Scan for the cell matching the given text and deliver its (x, y) coordinate at center. 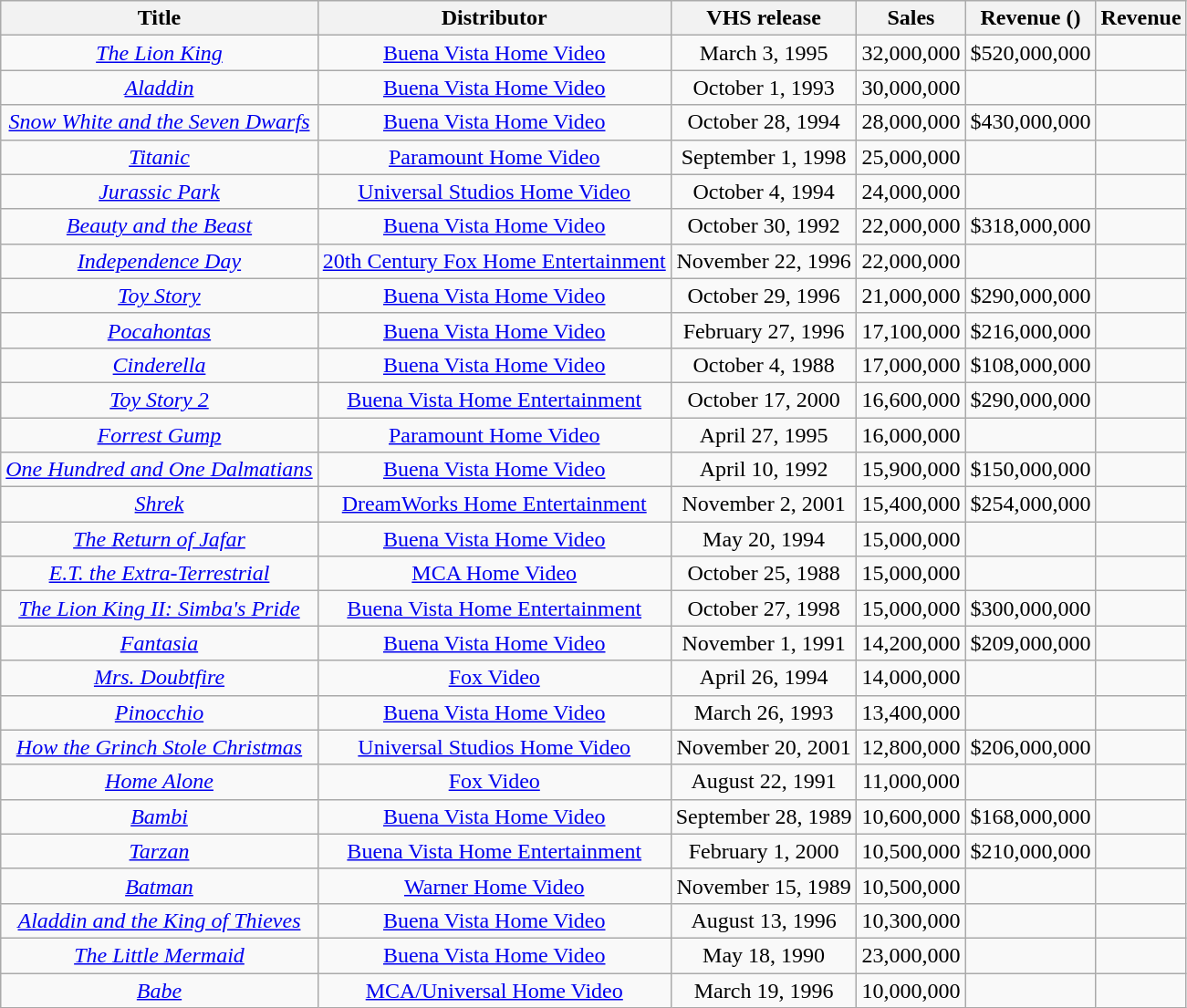
November 15, 1989 (764, 886)
February 1, 2000 (764, 851)
August 13, 1996 (764, 920)
April 10, 1992 (764, 470)
$430,000,000 (1031, 122)
VHS release (764, 18)
Titanic (159, 157)
32,000,000 (911, 53)
Shrek (159, 504)
15,400,000 (911, 504)
$216,000,000 (1031, 330)
October 4, 1994 (764, 192)
May 18, 1990 (764, 955)
September 1, 1998 (764, 157)
16,600,000 (911, 400)
How the Grinch Stole Christmas (159, 747)
28,000,000 (911, 122)
October 30, 1992 (764, 226)
Title (159, 18)
Sales (911, 18)
DreamWorks Home Entertainment (495, 504)
10,600,000 (911, 816)
March 26, 1993 (764, 712)
Aladdin (159, 88)
May 20, 1994 (764, 539)
$150,000,000 (1031, 470)
14,000,000 (911, 678)
March 19, 1996 (764, 990)
25,000,000 (911, 157)
September 28, 1989 (764, 816)
13,400,000 (911, 712)
The Little Mermaid (159, 955)
Jurassic Park (159, 192)
Snow White and the Seven Dwarfs (159, 122)
Tarzan (159, 851)
$168,000,000 (1031, 816)
21,000,000 (911, 296)
October 4, 1988 (764, 365)
August 22, 1991 (764, 782)
November 2, 2001 (764, 504)
April 27, 1995 (764, 435)
March 3, 1995 (764, 53)
17,100,000 (911, 330)
Batman (159, 886)
MCA/Universal Home Video (495, 990)
MCA Home Video (495, 574)
11,000,000 (911, 782)
15,900,000 (911, 470)
Babe (159, 990)
Home Alone (159, 782)
The Return of Jafar (159, 539)
$209,000,000 (1031, 643)
Pinocchio (159, 712)
Beauty and the Beast (159, 226)
24,000,000 (911, 192)
12,800,000 (911, 747)
Fantasia (159, 643)
10,000,000 (911, 990)
$210,000,000 (1031, 851)
E.T. the Extra-Terrestrial (159, 574)
November 20, 2001 (764, 747)
October 1, 1993 (764, 88)
Distributor (495, 18)
October 28, 1994 (764, 122)
Revenue (1140, 18)
Toy Story (159, 296)
November 1, 1991 (764, 643)
10,300,000 (911, 920)
14,200,000 (911, 643)
16,000,000 (911, 435)
The Lion King II: Simba's Pride (159, 608)
$108,000,000 (1031, 365)
$300,000,000 (1031, 608)
Bambi (159, 816)
Pocahontas (159, 330)
20th Century Fox Home Entertainment (495, 261)
October 17, 2000 (764, 400)
October 29, 1996 (764, 296)
October 25, 1988 (764, 574)
17,000,000 (911, 365)
$206,000,000 (1031, 747)
Toy Story 2 (159, 400)
Mrs. Doubtfire (159, 678)
Cinderella (159, 365)
$318,000,000 (1031, 226)
$254,000,000 (1031, 504)
November 22, 1996 (764, 261)
One Hundred and One Dalmatians (159, 470)
Warner Home Video (495, 886)
Independence Day (159, 261)
30,000,000 (911, 88)
April 26, 1994 (764, 678)
Forrest Gump (159, 435)
February 27, 1996 (764, 330)
23,000,000 (911, 955)
Revenue () (1031, 18)
The Lion King (159, 53)
Aladdin and the King of Thieves (159, 920)
October 27, 1998 (764, 608)
$520,000,000 (1031, 53)
